Scan for the cell matching the given text and deliver its (x, y) coordinate at center. 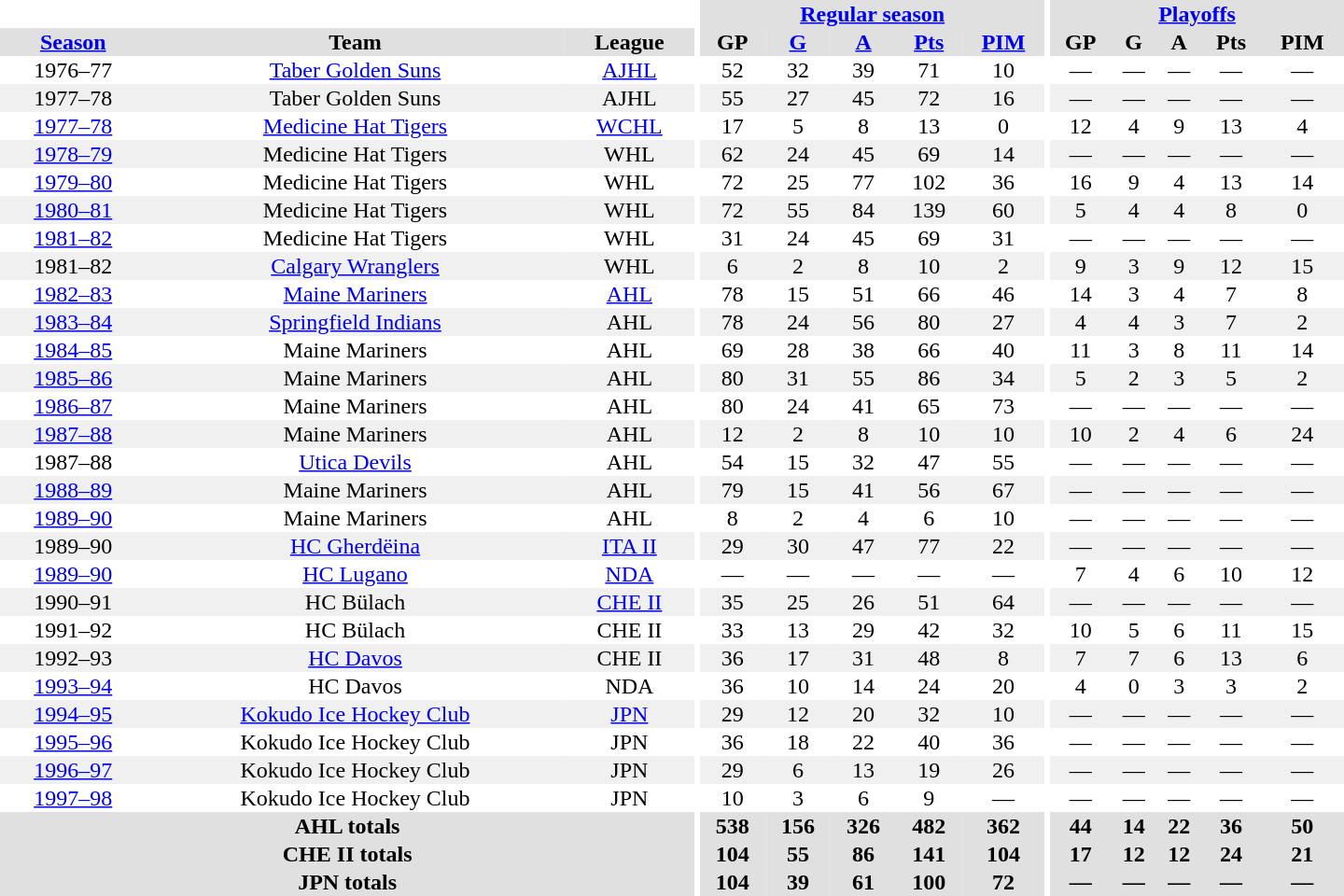
54 (733, 462)
1990–91 (73, 602)
42 (929, 630)
1976–77 (73, 70)
1994–95 (73, 714)
Regular season (873, 14)
44 (1081, 826)
1984–85 (73, 350)
100 (929, 882)
362 (1002, 826)
1986–87 (73, 406)
156 (798, 826)
Team (356, 42)
1997–98 (73, 798)
34 (1002, 378)
46 (1002, 294)
1993–94 (73, 686)
CHE II totals (347, 854)
Season (73, 42)
JPN totals (347, 882)
HC Gherdëina (356, 546)
79 (733, 490)
Playoffs (1197, 14)
1985–86 (73, 378)
21 (1303, 854)
1978–79 (73, 154)
67 (1002, 490)
326 (863, 826)
WCHL (629, 126)
60 (1002, 210)
HC Lugano (356, 574)
73 (1002, 406)
84 (863, 210)
482 (929, 826)
League (629, 42)
64 (1002, 602)
62 (733, 154)
141 (929, 854)
1995–96 (73, 742)
65 (929, 406)
Calgary Wranglers (356, 266)
1991–92 (73, 630)
1983–84 (73, 322)
38 (863, 350)
139 (929, 210)
18 (798, 742)
1979–80 (73, 182)
1996–97 (73, 770)
ITA II (629, 546)
61 (863, 882)
Utica Devils (356, 462)
28 (798, 350)
35 (733, 602)
102 (929, 182)
33 (733, 630)
1992–93 (73, 658)
52 (733, 70)
48 (929, 658)
19 (929, 770)
71 (929, 70)
Springfield Indians (356, 322)
AHL totals (347, 826)
538 (733, 826)
1980–81 (73, 210)
1982–83 (73, 294)
1988–89 (73, 490)
30 (798, 546)
50 (1303, 826)
